For the text-containing cell, return its midpoint in [x, y] coordinate format. 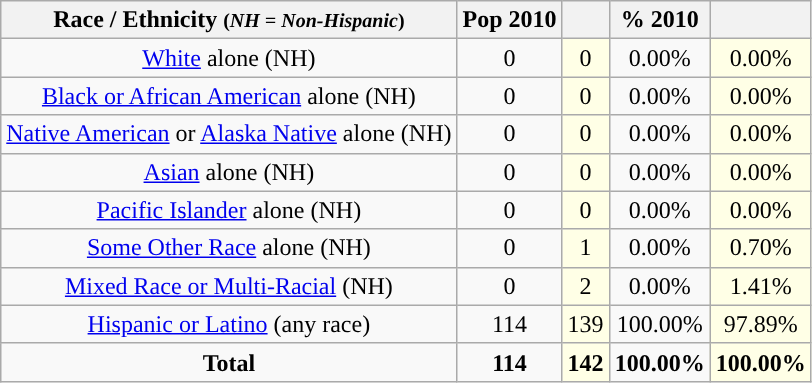
1.41% [760, 286]
Native American or Alaska Native alone (NH) [229, 134]
1 [586, 248]
97.89% [760, 324]
Race / Ethnicity (NH = Non-Hispanic) [229, 20]
2 [586, 286]
Some Other Race alone (NH) [229, 248]
% 2010 [660, 20]
Hispanic or Latino (any race) [229, 324]
Mixed Race or Multi-Racial (NH) [229, 286]
Total [229, 362]
Pop 2010 [510, 20]
Asian alone (NH) [229, 172]
139 [586, 324]
Pacific Islander alone (NH) [229, 210]
0.70% [760, 248]
142 [586, 362]
Black or African American alone (NH) [229, 96]
White alone (NH) [229, 58]
